Pinpoint the cell where the given text exists, returning its (x, y) midpoint coordinate. 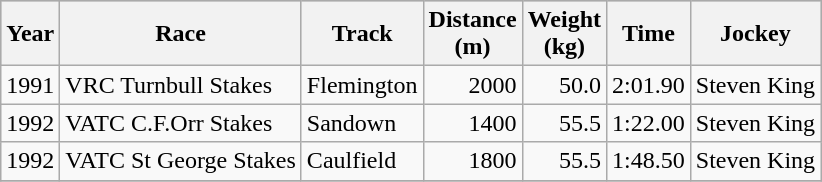
2:01.90 (649, 85)
Caulfield (362, 161)
Race (181, 34)
Time (649, 34)
2000 (472, 85)
Flemington (362, 85)
50.0 (564, 85)
Distance(m) (472, 34)
Track (362, 34)
VATC C.F.Orr Stakes (181, 123)
Weight(kg) (564, 34)
VRC Turnbull Stakes (181, 85)
Sandown (362, 123)
1:22.00 (649, 123)
1991 (30, 85)
1800 (472, 161)
1:48.50 (649, 161)
Year (30, 34)
1400 (472, 123)
VATC St George Stakes (181, 161)
Jockey (755, 34)
